Find where the given text appears and provide that cell's center as [X, Y] coordinate. 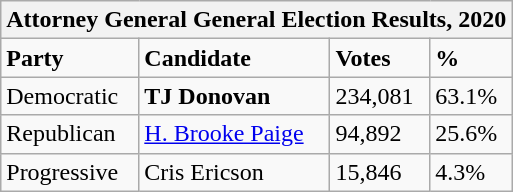
Votes [380, 58]
63.1% [471, 96]
Democratic [70, 96]
Republican [70, 134]
% [471, 58]
25.6% [471, 134]
Progressive [70, 172]
4.3% [471, 172]
Cris Ericson [234, 172]
234,081 [380, 96]
H. Brooke Paige [234, 134]
Attorney General General Election Results, 2020 [256, 20]
15,846 [380, 172]
Candidate [234, 58]
TJ Donovan [234, 96]
Party [70, 58]
94,892 [380, 134]
